Capture the cell that displays the provided text and extract its [X, Y] central coordinate. 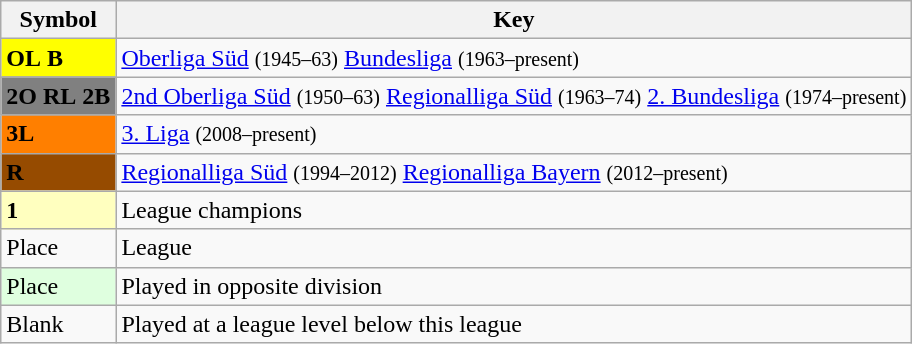
Symbol [58, 20]
2nd Oberliga Süd (1950–63) Regionalliga Süd (1963–74) 2. Bundesliga (1974–present) [514, 96]
League champions [514, 210]
OL B [58, 58]
Key [514, 20]
Played in opposite division [514, 286]
Oberliga Süd (1945–63) Bundesliga (1963–present) [514, 58]
1 [58, 210]
Played at a league level below this league [514, 324]
League [514, 248]
2O RL 2B [58, 96]
3L [58, 134]
R [58, 172]
3. Liga (2008–present) [514, 134]
Blank [58, 324]
Regionalliga Süd (1994–2012) Regionalliga Bayern (2012–present) [514, 172]
